Provide the (x, y) coordinate of the cell's center where the given text is located.  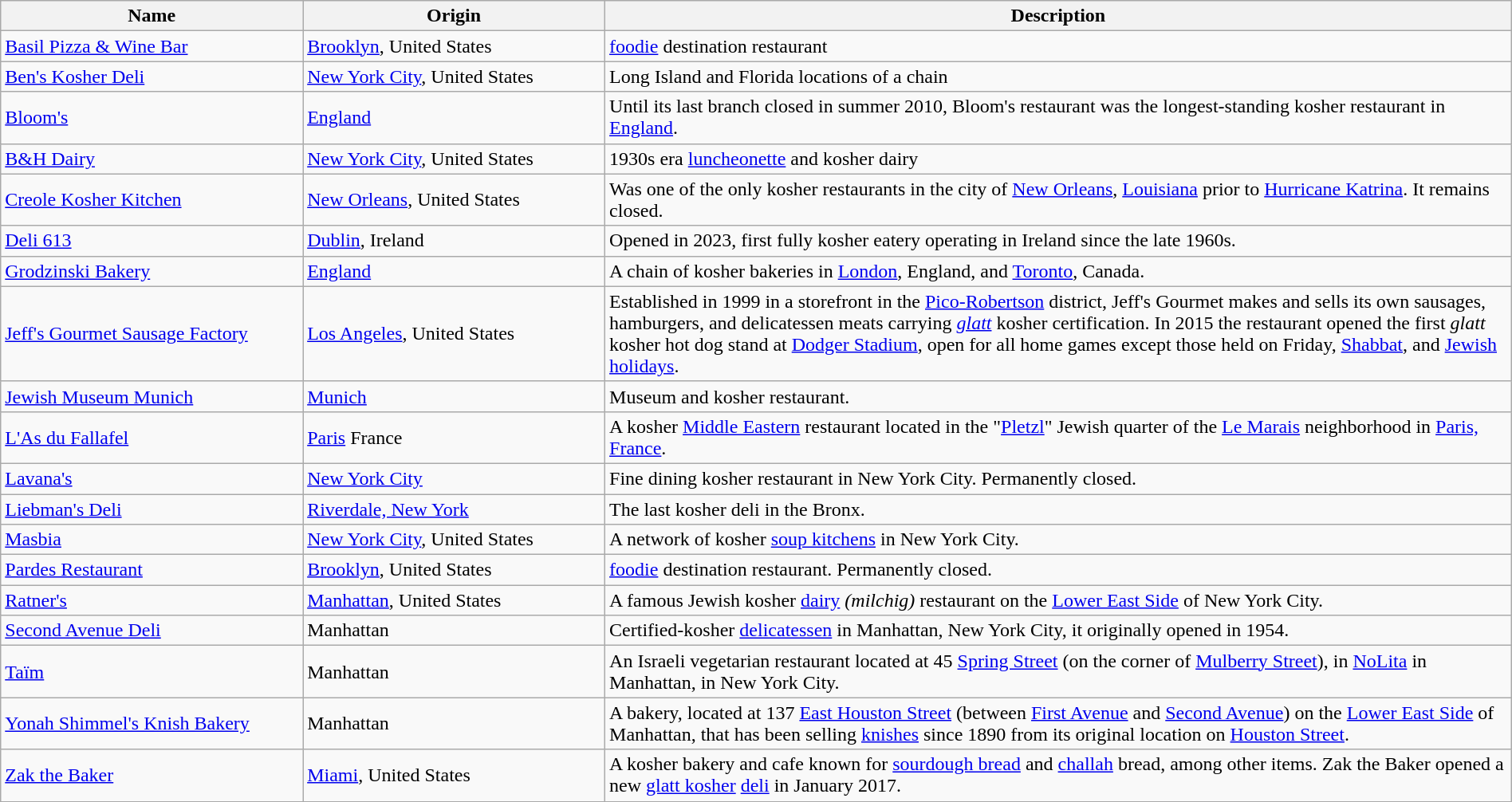
Lavana's (152, 478)
The last kosher deli in the Bronx. (1059, 509)
Grodzinski Bakery (152, 271)
Jeff's Gourmet Sausage Factory (152, 333)
Until its last branch closed in summer 2010, Bloom's restaurant was the longest-standing kosher restaurant in England. (1059, 118)
Ratner's (152, 600)
Long Island and Florida locations of a chain (1059, 77)
A network of kosher soup kitchens in New York City. (1059, 540)
Liebman's Deli (152, 509)
Creole Kosher Kitchen (152, 199)
Was one of the only kosher restaurants in the city of New Orleans, Louisiana prior to Hurricane Katrina. It remains closed. (1059, 199)
Fine dining kosher restaurant in New York City. Permanently closed. (1059, 478)
Paris France (455, 437)
An Israeli vegetarian restaurant located at 45 Spring Street (on the corner of Mulberry Street), in NoLita in Manhattan, in New York City. (1059, 671)
Zak the Baker (152, 775)
Yonah Shimmel's Knish Bakery (152, 724)
Origin (455, 16)
Museum and kosher restaurant. (1059, 396)
Pardes Restaurant (152, 570)
Ben's Kosher Deli (152, 77)
Los Angeles, United States (455, 333)
Second Avenue Deli (152, 631)
Masbia (152, 540)
foodie destination restaurant (1059, 46)
Basil Pizza & Wine Bar (152, 46)
Description (1059, 16)
Munich (455, 396)
A chain of kosher bakeries in London, England, and Toronto, Canada. (1059, 271)
Opened in 2023, first fully kosher eatery operating in Ireland since the late 1960s. (1059, 241)
1930s era luncheonette and kosher dairy (1059, 159)
Taïm (152, 671)
A kosher Middle Eastern restaurant located in the "Pletzl" Jewish quarter of the Le Marais neighborhood in Paris, France. (1059, 437)
foodie destination restaurant. Permanently closed. (1059, 570)
L'As du Fallafel (152, 437)
Certified-kosher delicatessen in Manhattan, New York City, it originally opened in 1954. (1059, 631)
Miami, United States (455, 775)
Jewish Museum Munich (152, 396)
Manhattan, United States (455, 600)
Deli 613 (152, 241)
Dublin, Ireland (455, 241)
Name (152, 16)
New Orleans, United States (455, 199)
Riverdale, New York (455, 509)
B&H Dairy (152, 159)
A famous Jewish kosher dairy (milchig) restaurant on the Lower East Side of New York City. (1059, 600)
Bloom's (152, 118)
New York City (455, 478)
